For the text-containing cell, return its midpoint in (X, Y) coordinate format. 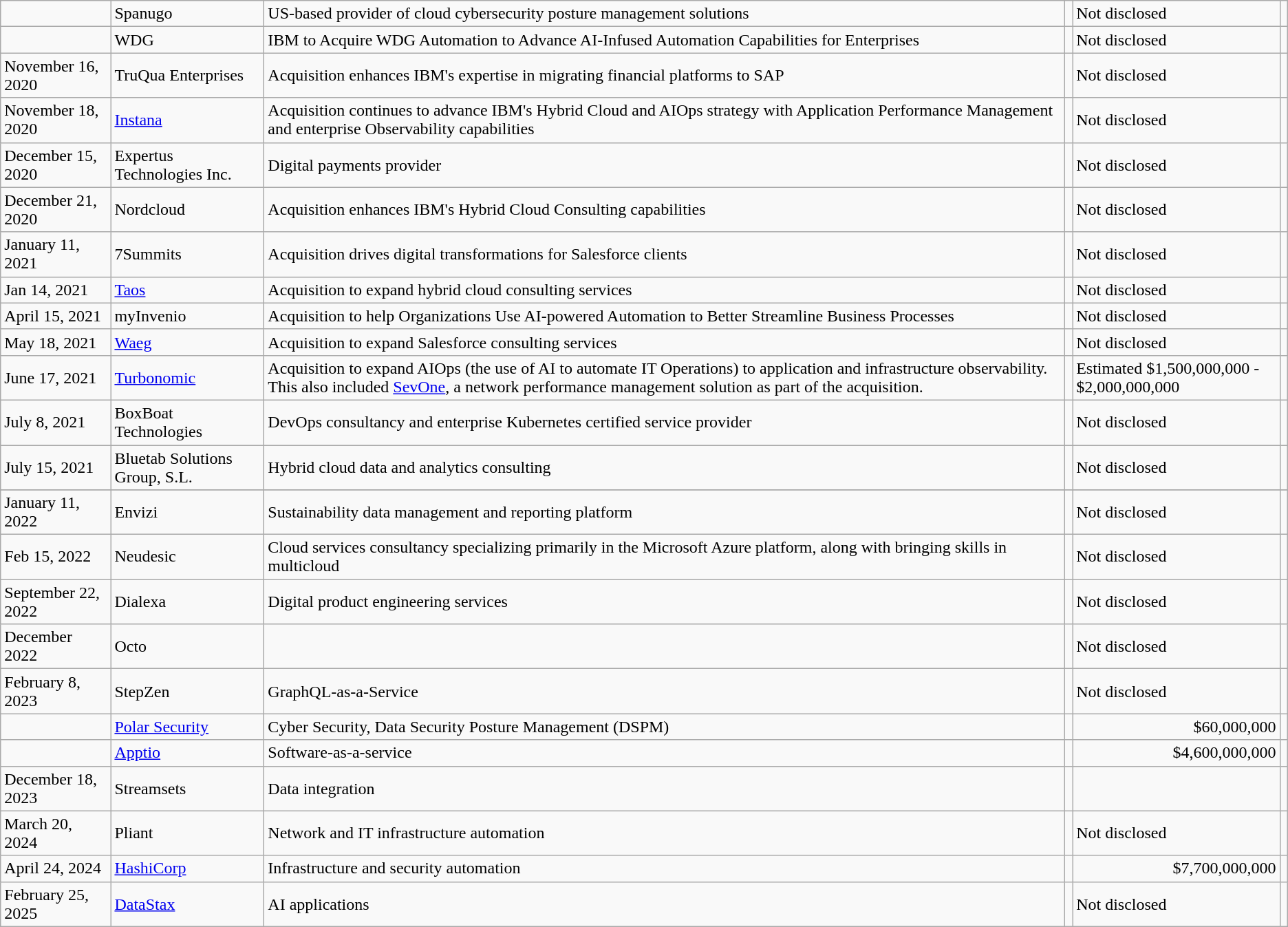
myInvenio (187, 316)
December 2022 (56, 647)
July 8, 2021 (56, 423)
WDG (187, 40)
Bluetab Solutions Group, S.L. (187, 467)
Feb 15, 2022 (56, 557)
Spanugo (187, 14)
Streamsets (187, 789)
June 17, 2021 (56, 377)
November 16, 2020 (56, 76)
February 25, 2025 (56, 904)
Taos (187, 290)
Network and IT infrastructure automation (665, 833)
$4,600,000,000 (1177, 753)
Hybrid cloud data and analytics consulting (665, 467)
Waeg (187, 342)
7Summits (187, 255)
$60,000,000 (1177, 727)
Acquisition to expand Salesforce consulting services (665, 342)
Acquisition drives digital transformations for Salesforce clients (665, 255)
Software-as-a-service (665, 753)
DataStax (187, 904)
DevOps consultancy and enterprise Kubernetes certified service provider (665, 423)
Turbonomic (187, 377)
Acquisition to expand hybrid cloud consulting services (665, 290)
December 21, 2020 (56, 209)
Infrastructure and security automation (665, 869)
Polar Security (187, 727)
Instana (187, 120)
Sustainability data management and reporting platform (665, 512)
Cyber Security, Data Security Posture Management (DSPM) (665, 727)
Jan 14, 2021 (56, 290)
Expertus Technologies Inc. (187, 165)
April 15, 2021 (56, 316)
Data integration (665, 789)
StepZen (187, 691)
September 22, 2022 (56, 601)
US-based provider of cloud cybersecurity posture management solutions (665, 14)
Digital product engineering services (665, 601)
Apptio (187, 753)
Envizi (187, 512)
November 18, 2020 (56, 120)
January 11, 2022 (56, 512)
AI applications (665, 904)
Nordcloud (187, 209)
BoxBoat Technologies (187, 423)
TruQua Enterprises (187, 76)
Octo (187, 647)
Digital payments provider (665, 165)
$7,700,000,000 (1177, 869)
December 18, 2023 (56, 789)
April 24, 2024 (56, 869)
Pliant (187, 833)
Acquisition enhances IBM's expertise in migrating financial platforms to SAP (665, 76)
July 15, 2021 (56, 467)
Neudesic (187, 557)
May 18, 2021 (56, 342)
IBM to Acquire WDG Automation to Advance AI-Infused Automation Capabilities for Enterprises (665, 40)
Acquisition to help Organizations Use AI-powered Automation to Better Streamline Business Processes (665, 316)
Estimated $1,500,000,000 - $2,000,000,000 (1177, 377)
GraphQL-as-a-Service (665, 691)
Cloud services consultancy specializing primarily in the Microsoft Azure platform, along with bringing skills in multicloud (665, 557)
March 20, 2024 (56, 833)
HashiCorp (187, 869)
Acquisition enhances IBM's Hybrid Cloud Consulting capabilities (665, 209)
Dialexa (187, 601)
December 15, 2020 (56, 165)
February 8, 2023 (56, 691)
January 11, 2021 (56, 255)
